Provide the (X, Y) coordinate of the cell's center where the given text is located.  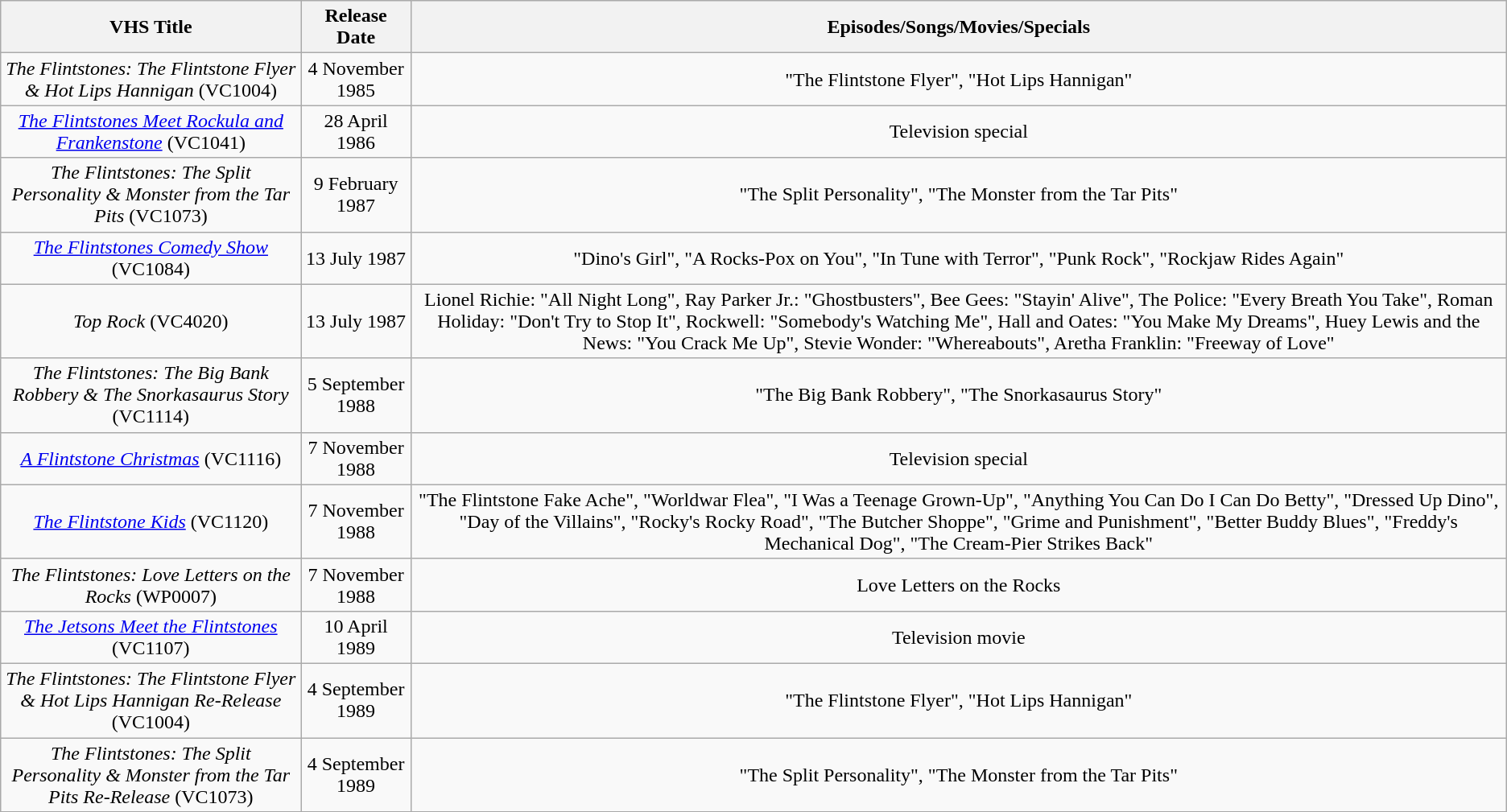
The Flintstones: Love Letters on the Rocks (WP0007) (151, 584)
The Flintstones Comedy Show (VC1084) (151, 258)
4 November 1985 (356, 79)
Love Letters on the Rocks (958, 584)
Episodes/Songs/Movies/Specials (958, 27)
The Flintstones: The Split Personality & Monster from the Tar Pits Re-Release (VC1073) (151, 774)
VHS Title (151, 27)
The Flintstones Meet Rockula and Frankenstone (VC1041) (151, 132)
The Jetsons Meet the Flintstones (VC1107) (151, 637)
A Flintstone Christmas (VC1116) (151, 459)
10 April 1989 (356, 637)
Release Date (356, 27)
The Flintstones: The Split Personality & Monster from the Tar Pits (VC1073) (151, 195)
"Dino's Girl", "A Rocks-Pox on You", "In Tune with Terror", "Punk Rock", "Rockjaw Rides Again" (958, 258)
The Flintstones: The Flintstone Flyer & Hot Lips Hannigan Re-Release (VC1004) (151, 700)
5 September 1988 (356, 395)
The Flintstone Kids (VC1120) (151, 521)
9 February 1987 (356, 195)
Top Rock (VC4020) (151, 321)
28 April 1986 (356, 132)
Television movie (958, 637)
The Flintstones: The Flintstone Flyer & Hot Lips Hannigan (VC1004) (151, 79)
"The Big Bank Robbery", "The Snorkasaurus Story" (958, 395)
The Flintstones: The Big Bank Robbery & The Snorkasaurus Story (VC1114) (151, 395)
